Provide the [X, Y] coordinate of the cell's center where the given text is located.  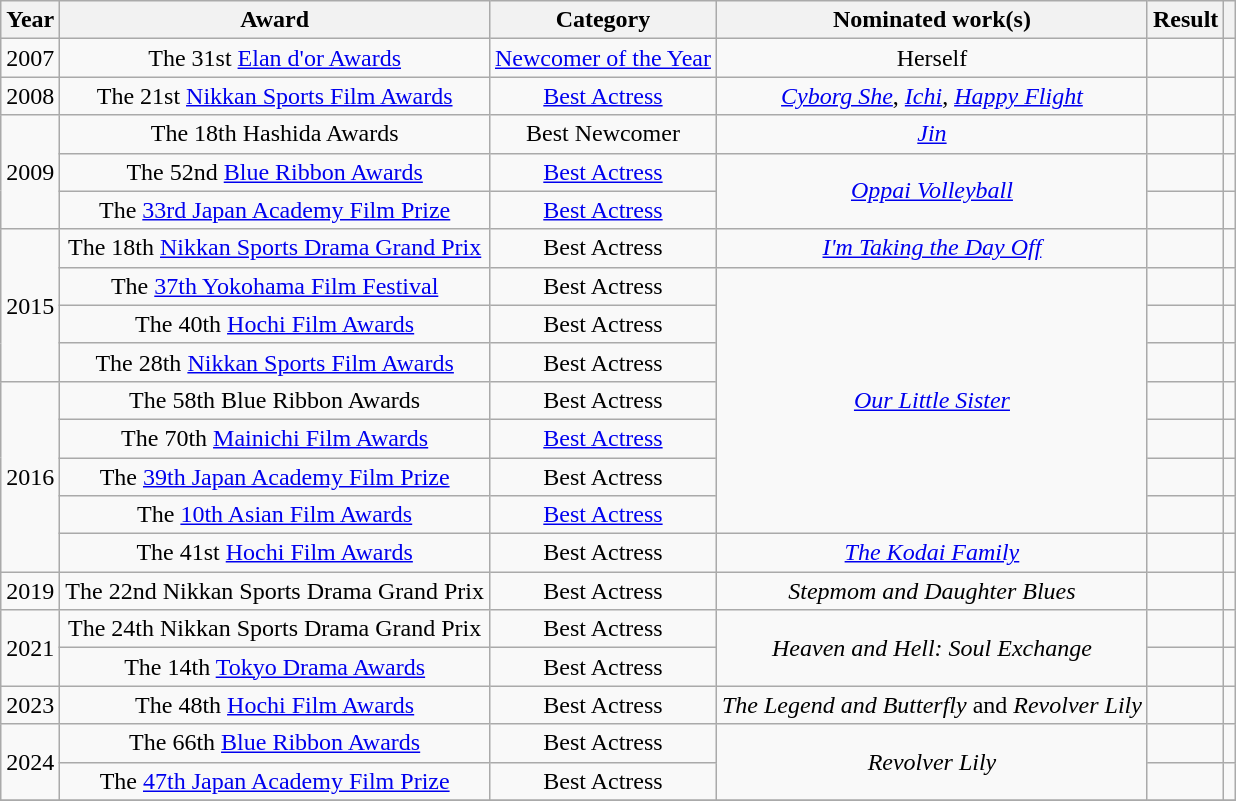
Year [30, 20]
The 33rd Japan Academy Film Prize [275, 210]
2015 [30, 305]
Stepmom and Daughter Blues [932, 591]
The 21st Nikkan Sports Film Awards [275, 96]
2007 [30, 58]
The Legend and Butterfly and Revolver Lily [932, 705]
I'm Taking the Day Off [932, 248]
The 37th Yokohama Film Festival [275, 286]
Oppai Volleyball [932, 191]
The 70th Mainichi Film Awards [275, 438]
2019 [30, 591]
Jin [932, 134]
The 24th Nikkan Sports Drama Grand Prix [275, 629]
The 31st Elan d'or Awards [275, 58]
The 39th Japan Academy Film Prize [275, 477]
The 52nd Blue Ribbon Awards [275, 172]
Category [602, 20]
The 28th Nikkan Sports Film Awards [275, 362]
2023 [30, 705]
The 48th Hochi Film Awards [275, 705]
The 66th Blue Ribbon Awards [275, 743]
The 10th Asian Film Awards [275, 515]
Best Newcomer [602, 134]
The Kodai Family [932, 553]
The 41st Hochi Film Awards [275, 553]
2008 [30, 96]
2024 [30, 762]
Award [275, 20]
Revolver Lily [932, 762]
The 14th Tokyo Drama Awards [275, 667]
2021 [30, 648]
The 47th Japan Academy Film Prize [275, 781]
2009 [30, 172]
Herself [932, 58]
Result [1185, 20]
Cyborg She, Ichi, Happy Flight [932, 96]
Heaven and Hell: Soul Exchange [932, 648]
The 40th Hochi Film Awards [275, 324]
The 58th Blue Ribbon Awards [275, 400]
The 18th Hashida Awards [275, 134]
Newcomer of the Year [602, 58]
The 18th Nikkan Sports Drama Grand Prix [275, 248]
The 22nd Nikkan Sports Drama Grand Prix [275, 591]
Nominated work(s) [932, 20]
Our Little Sister [932, 400]
2016 [30, 476]
